Pinpoint the cell where the given text exists, returning its (x, y) midpoint coordinate. 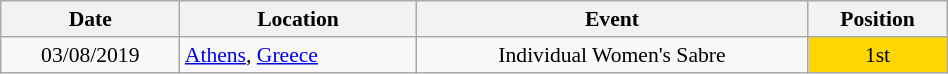
Individual Women's Sabre (612, 55)
Location (298, 19)
Position (878, 19)
Date (90, 19)
1st (878, 55)
Event (612, 19)
03/08/2019 (90, 55)
Athens, Greece (298, 55)
